Pinpoint the cell where the given text exists, returning its (X, Y) midpoint coordinate. 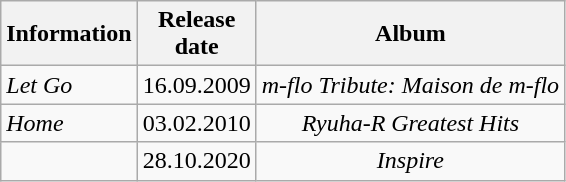
Information (69, 34)
03.02.2010 (196, 123)
Inspire (410, 161)
Let Go (69, 85)
16.09.2009 (196, 85)
m-flo Tribute: Maison de m-flo (410, 85)
Release date (196, 34)
28.10.2020 (196, 161)
Album (410, 34)
Home (69, 123)
Ryuha-R Greatest Hits (410, 123)
